Extract the [X, Y] coordinate from the center of the cell holding the provided text.  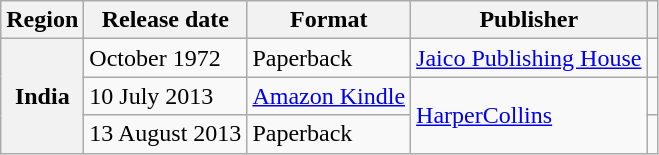
India [42, 96]
Format [329, 20]
Region [42, 20]
10 July 2013 [166, 96]
October 1972 [166, 58]
Publisher [529, 20]
Amazon Kindle [329, 96]
Release date [166, 20]
Jaico Publishing House [529, 58]
13 August 2013 [166, 134]
HarperCollins [529, 115]
